Find where the given text appears and provide that cell's center as (X, Y) coordinate. 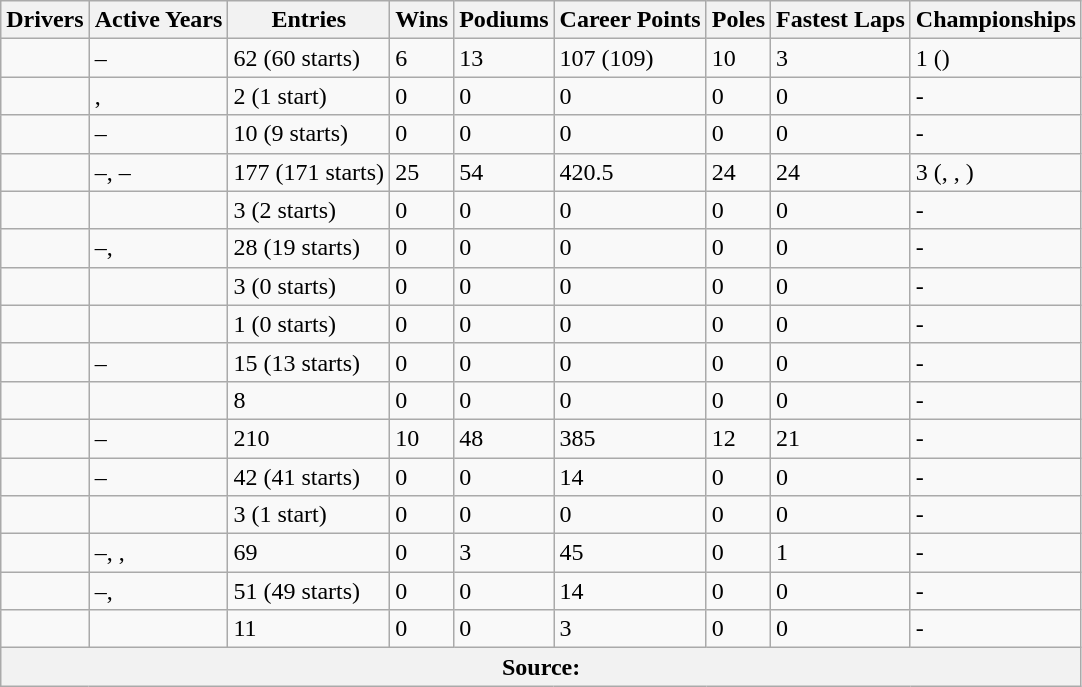
69 (309, 553)
Podiums (504, 20)
Poles (738, 20)
25 (422, 172)
Source: (542, 667)
Wins (422, 20)
54 (504, 172)
210 (309, 438)
Fastest Laps (841, 20)
42 (41 starts) (309, 477)
15 (13 starts) (309, 362)
385 (630, 438)
10 (9 starts) (309, 134)
8 (309, 400)
48 (504, 438)
6 (422, 58)
1 (841, 553)
Drivers (45, 20)
12 (738, 438)
420.5 (630, 172)
Championships (996, 20)
45 (630, 553)
–, , (158, 553)
1 (0 starts) (309, 324)
51 (49 starts) (309, 591)
3 (2 starts) (309, 210)
2 (1 start) (309, 96)
Career Points (630, 20)
28 (19 starts) (309, 248)
11 (309, 629)
62 (60 starts) (309, 58)
177 (171 starts) (309, 172)
Active Years (158, 20)
Entries (309, 20)
3 (, , ) (996, 172)
3 (1 start) (309, 515)
–, – (158, 172)
21 (841, 438)
107 (109) (630, 58)
13 (504, 58)
, (158, 96)
1 () (996, 58)
3 (0 starts) (309, 286)
